Locate the cell with the specified text and output its (x, y) center coordinate. 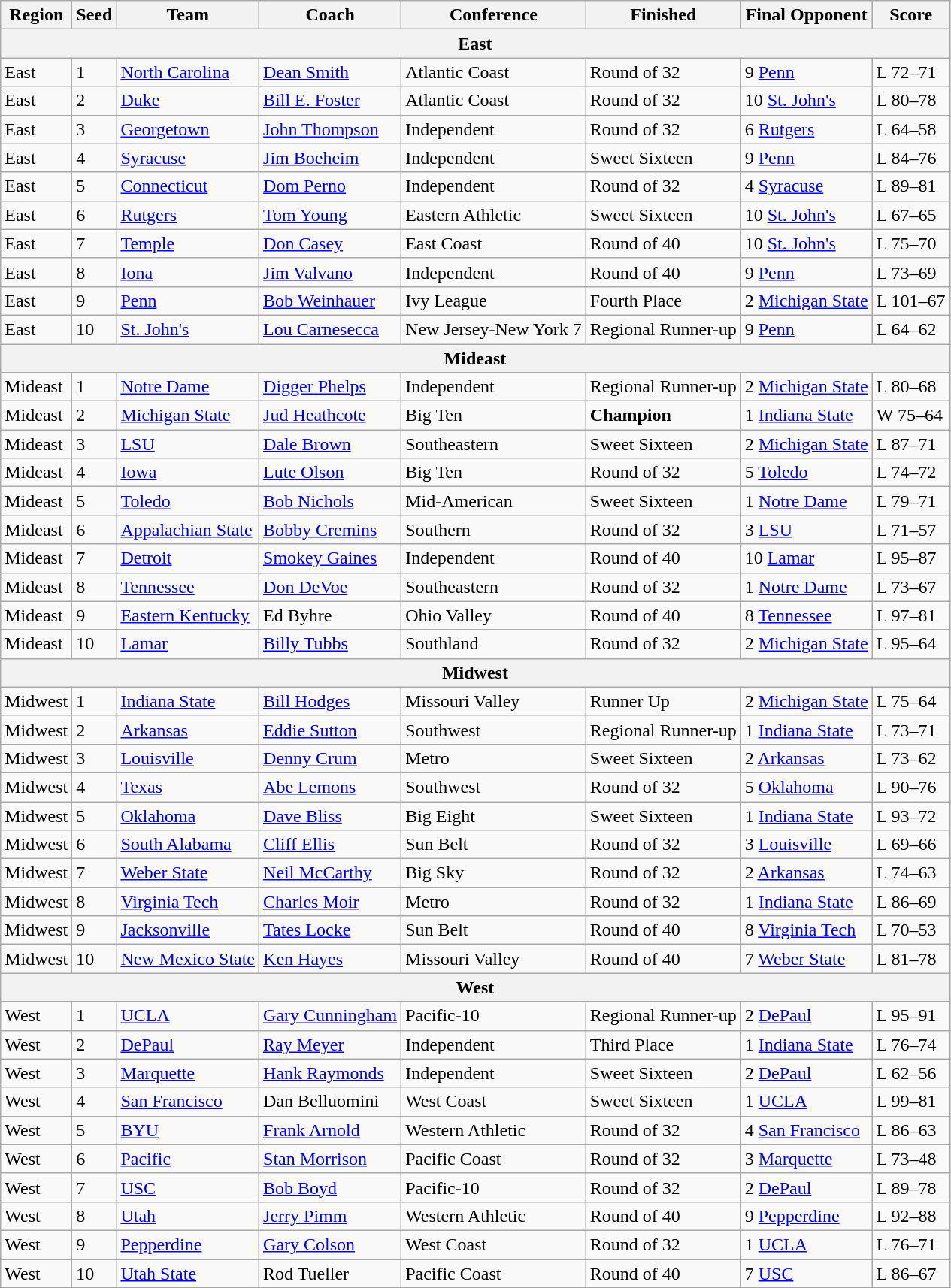
L 70–53 (911, 930)
Detroit (188, 558)
3 LSU (806, 530)
Oklahoma (188, 815)
7 USC (806, 1274)
Southland (494, 644)
Jud Heathcote (331, 416)
5 Toledo (806, 473)
Arkansas (188, 730)
L 73–69 (911, 272)
Virginia Tech (188, 902)
Tates Locke (331, 930)
Tom Young (331, 215)
L 99–81 (911, 1102)
Notre Dame (188, 387)
Bill E. Foster (331, 101)
Ivy League (494, 301)
Billy Tubbs (331, 644)
Rod Tueller (331, 1274)
L 93–72 (911, 815)
L 95–87 (911, 558)
Duke (188, 101)
St. John's (188, 329)
New Jersey-New York 7 (494, 329)
Eastern Kentucky (188, 615)
Dan Belluomini (331, 1102)
Big Sky (494, 873)
L 69–66 (911, 845)
Louisville (188, 758)
L 86–63 (911, 1130)
L 95–64 (911, 644)
10 Lamar (806, 558)
Dean Smith (331, 72)
8 Virginia Tech (806, 930)
Lute Olson (331, 473)
John Thompson (331, 129)
L 89–81 (911, 186)
Bill Hodges (331, 701)
Jerry Pimm (331, 1216)
Rutgers (188, 215)
L 74–63 (911, 873)
3 Louisville (806, 845)
L 73–62 (911, 758)
Texas (188, 787)
L 73–48 (911, 1159)
Toledo (188, 501)
Ken Hayes (331, 959)
Don Casey (331, 243)
Michigan State (188, 416)
San Francisco (188, 1102)
South Alabama (188, 845)
L 76–71 (911, 1244)
L 101–67 (911, 301)
L 75–70 (911, 243)
New Mexico State (188, 959)
Coach (331, 15)
Ray Meyer (331, 1045)
Jacksonville (188, 930)
6 Rutgers (806, 129)
Fourth Place (663, 301)
East Coast (494, 243)
4 Syracuse (806, 186)
Connecticut (188, 186)
Charles Moir (331, 902)
Pepperdine (188, 1244)
Southern (494, 530)
Final Opponent (806, 15)
Ohio Valley (494, 615)
7 Weber State (806, 959)
L 79–71 (911, 501)
BYU (188, 1130)
Abe Lemons (331, 787)
W 75–64 (911, 416)
Finished (663, 15)
4 San Francisco (806, 1130)
Tennessee (188, 587)
Pacific (188, 1159)
L 76–74 (911, 1045)
Gary Colson (331, 1244)
Syracuse (188, 158)
L 81–78 (911, 959)
Team (188, 15)
Bob Nichols (331, 501)
Mid-American (494, 501)
Penn (188, 301)
USC (188, 1187)
L 87–71 (911, 444)
Runner Up (663, 701)
Frank Arnold (331, 1130)
Hank Raymonds (331, 1073)
L 75–64 (911, 701)
Third Place (663, 1045)
L 80–78 (911, 101)
Conference (494, 15)
Neil McCarthy (331, 873)
Iona (188, 272)
Weber State (188, 873)
LSU (188, 444)
L 71–57 (911, 530)
L 64–58 (911, 129)
Lamar (188, 644)
Indiana State (188, 701)
Utah State (188, 1274)
Marquette (188, 1073)
L 67–65 (911, 215)
L 86–69 (911, 902)
L 62–56 (911, 1073)
Bob Boyd (331, 1187)
Champion (663, 416)
Digger Phelps (331, 387)
Stan Morrison (331, 1159)
9 Pepperdine (806, 1216)
Lou Carnesecca (331, 329)
Appalachian State (188, 530)
L 80–68 (911, 387)
DePaul (188, 1045)
UCLA (188, 1016)
Big Eight (494, 815)
Georgetown (188, 129)
Ed Byhre (331, 615)
Smokey Gaines (331, 558)
Temple (188, 243)
L 89–78 (911, 1187)
L 86–67 (911, 1274)
Bob Weinhauer (331, 301)
Seed (95, 15)
5 Oklahoma (806, 787)
Iowa (188, 473)
Eastern Athletic (494, 215)
Dale Brown (331, 444)
L 90–76 (911, 787)
Region (36, 15)
Cliff Ellis (331, 845)
L 95–91 (911, 1016)
Score (911, 15)
L 97–81 (911, 615)
Don DeVoe (331, 587)
Dave Bliss (331, 815)
L 84–76 (911, 158)
Dom Perno (331, 186)
Jim Valvano (331, 272)
8 Tennessee (806, 615)
L 92–88 (911, 1216)
Gary Cunningham (331, 1016)
L 72–71 (911, 72)
Eddie Sutton (331, 730)
Denny Crum (331, 758)
Utah (188, 1216)
North Carolina (188, 72)
L 74–72 (911, 473)
L 73–67 (911, 587)
L 64–62 (911, 329)
L 73–71 (911, 730)
Jim Boeheim (331, 158)
3 Marquette (806, 1159)
Bobby Cremins (331, 530)
